From the cell containing the given text, extract its center point as [x, y] coordinate. 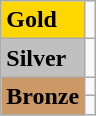
Gold [43, 20]
Bronze [43, 96]
Silver [43, 58]
